Return the [x, y] coordinate for the center point of the cell that contains the specified text.  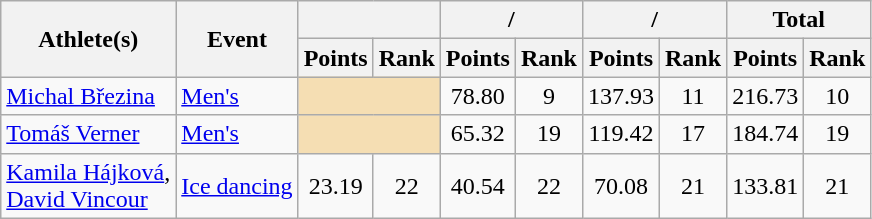
Ice dancing [237, 186]
Athlete(s) [88, 39]
10 [838, 96]
70.08 [620, 186]
11 [694, 96]
Kamila Hájková, David Vincour [88, 186]
78.80 [478, 96]
184.74 [766, 134]
65.32 [478, 134]
133.81 [766, 186]
216.73 [766, 96]
Tomáš Verner [88, 134]
9 [548, 96]
17 [694, 134]
Michal Březina [88, 96]
40.54 [478, 186]
137.93 [620, 96]
23.19 [336, 186]
Event [237, 39]
Total [799, 20]
119.42 [620, 134]
